Output the (X, Y) coordinate of the center of the cell containing the given text.  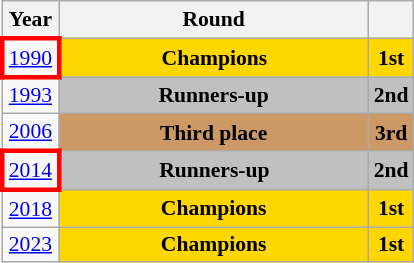
2014 (30, 170)
1990 (30, 58)
Round (214, 20)
2023 (30, 245)
1993 (30, 96)
3rd (392, 132)
2006 (30, 132)
Third place (214, 132)
2018 (30, 208)
Year (30, 20)
